For the text-containing cell, return its midpoint in (X, Y) coordinate format. 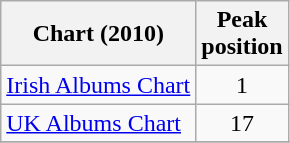
1 (242, 85)
Peakposition (242, 34)
UK Albums Chart (98, 123)
Irish Albums Chart (98, 85)
Chart (2010) (98, 34)
17 (242, 123)
